Extract the [x, y] coordinate from the center of the cell holding the provided text.  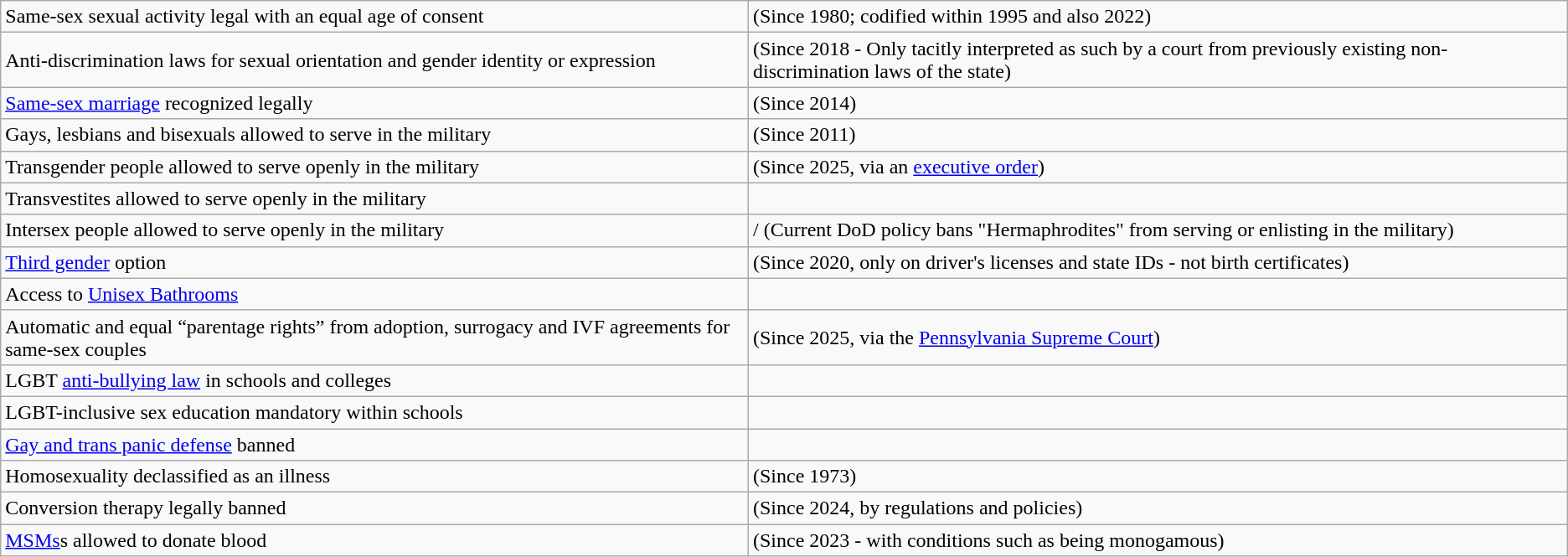
(Since 2018 - Only tacitly interpreted as such by a court from previously existing non-discrimination laws of the state) [1158, 60]
(Since 2024, by regulations and policies) [1158, 508]
Intersex people allowed to serve openly in the military [375, 230]
(Since 2020, only on driver's licenses and state IDs - not birth certificates) [1158, 262]
(Since 2011) [1158, 135]
Transvestites allowed to serve openly in the military [375, 199]
(Since 2025, via the Pennsylvania Supreme Court) [1158, 337]
Transgender people allowed to serve openly in the military [375, 167]
(Since 2025, via an executive order) [1158, 167]
/ (Current DoD policy bans "Hermaphrodites" from serving or enlisting in the military) [1158, 230]
Gays, lesbians and bisexuals allowed to serve in the military [375, 135]
LGBT anti-bullying law in schools and colleges [375, 380]
Anti-discrimination laws for sexual orientation and gender identity or expression [375, 60]
Automatic and equal “parentage rights” from adoption, surrogacy and IVF agreements for same-sex couples [375, 337]
(Since 1973) [1158, 477]
Gay and trans panic defense banned [375, 445]
(Since 1980; codified within 1995 and also 2022) [1158, 17]
(Since 2014) [1158, 103]
(Since 2023 - with conditions such as being monogamous) [1158, 540]
Same-sex marriage recognized legally [375, 103]
Same-sex sexual activity legal with an equal age of consent [375, 17]
Third gender option [375, 262]
Access to Unisex Bathrooms [375, 294]
Homosexuality declassified as an illness [375, 477]
MSMss allowed to donate blood [375, 540]
Conversion therapy legally banned [375, 508]
LGBT-inclusive sex education mandatory within schools [375, 412]
